Extract the [x, y] coordinate from the center of the cell holding the provided text.  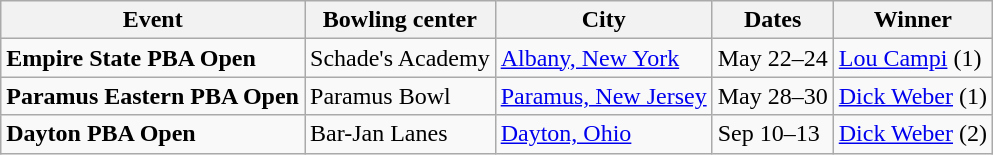
Event [153, 20]
Bowling center [400, 20]
Dick Weber (1) [912, 96]
Bar-Jan Lanes [400, 134]
Paramus Eastern PBA Open [153, 96]
City [604, 20]
Winner [912, 20]
May 28–30 [772, 96]
Dayton, Ohio [604, 134]
Albany, New York [604, 58]
Schade's Academy [400, 58]
Empire State PBA Open [153, 58]
Paramus Bowl [400, 96]
Dick Weber (2) [912, 134]
Dayton PBA Open [153, 134]
Lou Campi (1) [912, 58]
May 22–24 [772, 58]
Sep 10–13 [772, 134]
Dates [772, 20]
Paramus, New Jersey [604, 96]
